Scan for the cell matching the given text and deliver its [X, Y] coordinate at center. 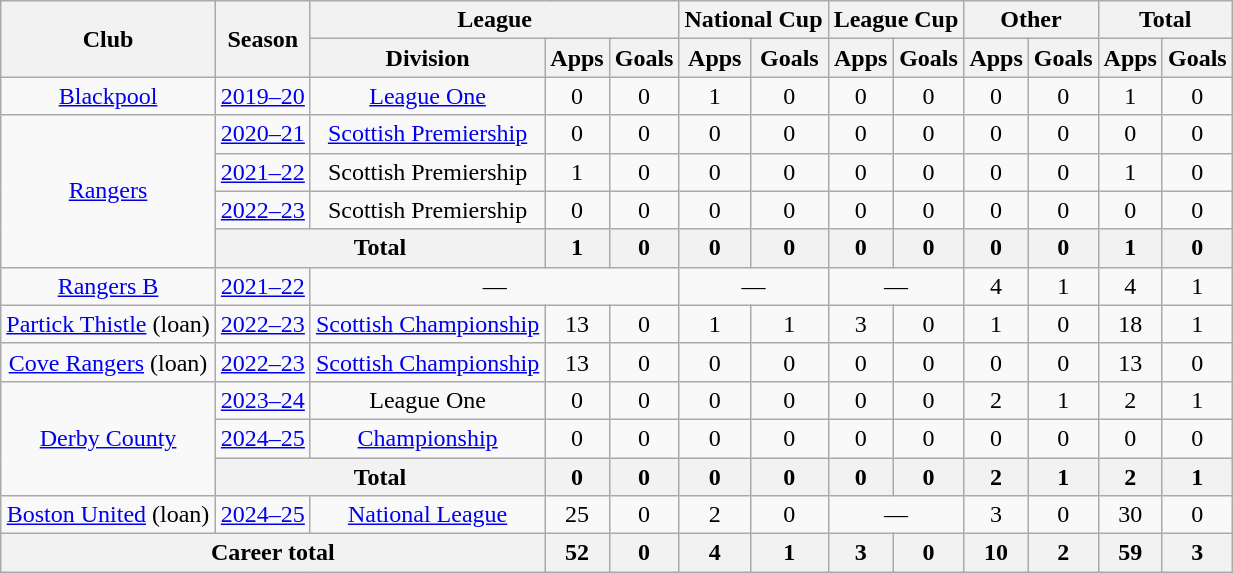
Other [1031, 20]
25 [577, 515]
Season [262, 39]
18 [1130, 324]
2020–21 [262, 134]
Boston United (loan) [108, 515]
National League [427, 515]
League [494, 20]
30 [1130, 515]
2019–20 [262, 96]
Division [427, 58]
League Cup [896, 20]
Derby County [108, 438]
Blackpool [108, 96]
Rangers B [108, 286]
Championship [427, 438]
Career total [273, 553]
Rangers [108, 191]
Club [108, 39]
National Cup [754, 20]
2023–24 [262, 400]
Partick Thistle (loan) [108, 324]
Cove Rangers (loan) [108, 362]
59 [1130, 553]
52 [577, 553]
10 [996, 553]
